Search for the cell housing the specified text and yield its (X, Y) center coordinate. 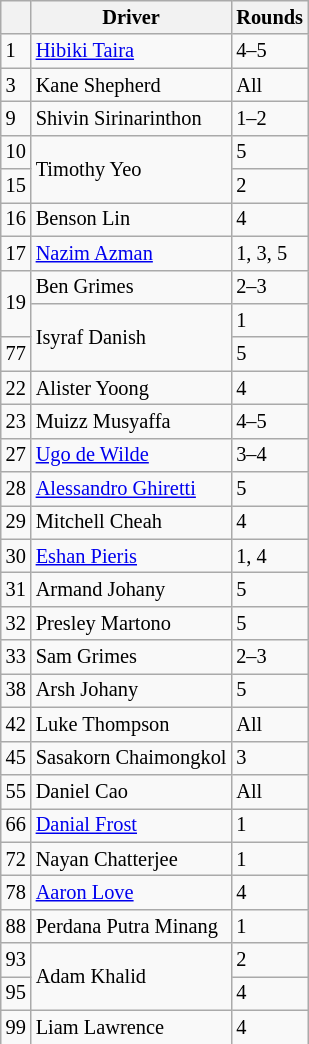
Alessandro Ghiretti (132, 489)
29 (16, 522)
15 (16, 186)
Liam Lawrence (132, 1027)
33 (16, 657)
27 (16, 455)
22 (16, 388)
66 (16, 825)
1–2 (270, 118)
Armand Johany (132, 589)
Danial Frost (132, 825)
16 (16, 219)
45 (16, 758)
10 (16, 152)
9 (16, 118)
3–4 (270, 455)
31 (16, 589)
Sam Grimes (132, 657)
32 (16, 623)
Presley Martono (132, 623)
19 (16, 304)
Timothy Yeo (132, 168)
Muizz Musyaffa (132, 421)
Nazim Azman (132, 253)
Hibiki Taira (132, 51)
30 (16, 556)
Eshan Pieris (132, 556)
99 (16, 1027)
55 (16, 791)
Sasakorn Chaimongkol (132, 758)
Luke Thompson (132, 724)
Aaron Love (132, 892)
Daniel Cao (132, 791)
Rounds (270, 17)
38 (16, 690)
Shivin Sirinarinthon (132, 118)
28 (16, 489)
Driver (132, 17)
Perdana Putra Minang (132, 926)
Arsh Johany (132, 690)
93 (16, 960)
Benson Lin (132, 219)
Mitchell Cheah (132, 522)
Alister Yoong (132, 388)
95 (16, 993)
1, 3, 5 (270, 253)
1, 4 (270, 556)
Adam Khalid (132, 976)
Ugo de Wilde (132, 455)
72 (16, 859)
42 (16, 724)
88 (16, 926)
Isyraf Danish (132, 336)
Nayan Chatterjee (132, 859)
78 (16, 892)
Ben Grimes (132, 287)
17 (16, 253)
77 (16, 354)
Kane Shepherd (132, 85)
23 (16, 421)
